Output the [X, Y] coordinate of the center of the cell containing the given text.  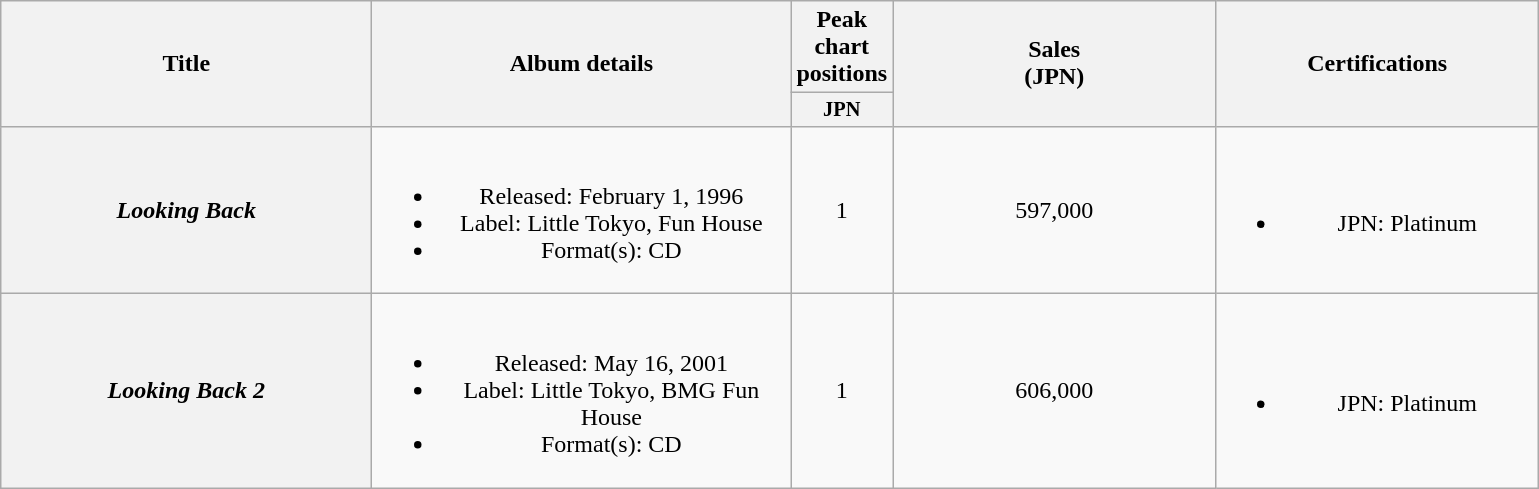
Looking Back [186, 210]
606,000 [1054, 391]
Title [186, 64]
Looking Back 2 [186, 391]
597,000 [1054, 210]
JPN [842, 110]
Sales(JPN) [1054, 64]
Certifications [1378, 64]
Released: May 16, 2001Label: Little Tokyo, BMG Fun HouseFormat(s): CD [582, 391]
Released: February 1, 1996Label: Little Tokyo, Fun HouseFormat(s): CD [582, 210]
Album details [582, 64]
Peak chart positions [842, 47]
